Scan for the cell matching the given text and deliver its (X, Y) coordinate at center. 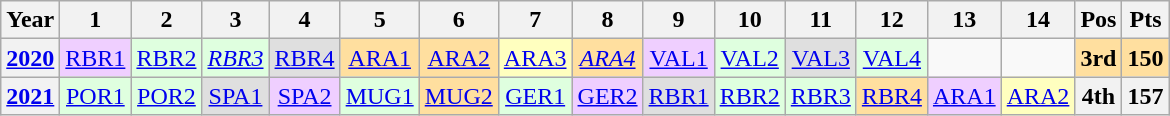
6 (458, 20)
ARA3 (535, 58)
10 (750, 20)
VAL4 (892, 58)
12 (892, 20)
SPA1 (236, 96)
2 (166, 20)
8 (608, 20)
SPA2 (304, 96)
POR2 (166, 96)
5 (380, 20)
4th (1098, 96)
Year (30, 20)
Pts (1146, 20)
1 (96, 20)
MUG2 (458, 96)
13 (964, 20)
MUG1 (380, 96)
Pos (1098, 20)
VAL3 (820, 58)
GER1 (535, 96)
150 (1146, 58)
VAL1 (678, 58)
3 (236, 20)
ARA4 (608, 58)
11 (820, 20)
3rd (1098, 58)
157 (1146, 96)
2021 (30, 96)
2020 (30, 58)
VAL2 (750, 58)
7 (535, 20)
4 (304, 20)
POR1 (96, 96)
14 (1038, 20)
GER2 (608, 96)
9 (678, 20)
